Return (x, y) of the center of cell containing provided text 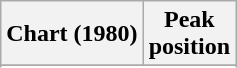
Chart (1980) (72, 34)
Peakposition (189, 34)
